Detect which cell encompasses the target text, then output its (x, y) center coordinate. 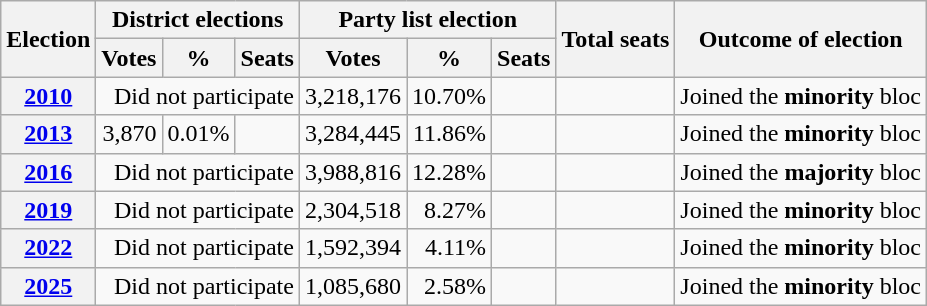
2016 (48, 172)
4.11% (450, 248)
1,592,394 (352, 248)
Joined the majority bloc (801, 172)
0.01% (198, 134)
3,284,445 (352, 134)
2025 (48, 286)
3,988,816 (352, 172)
Election (48, 39)
12.28% (450, 172)
District elections (198, 20)
3,870 (129, 134)
1,085,680 (352, 286)
Total seats (616, 39)
8.27% (450, 210)
11.86% (450, 134)
10.70% (450, 96)
2010 (48, 96)
2,304,518 (352, 210)
3,218,176 (352, 96)
Party list election (428, 20)
Outcome of election (801, 39)
2.58% (450, 286)
2013 (48, 134)
2019 (48, 210)
2022 (48, 248)
